Scan for the cell matching the given text and deliver its [x, y] coordinate at center. 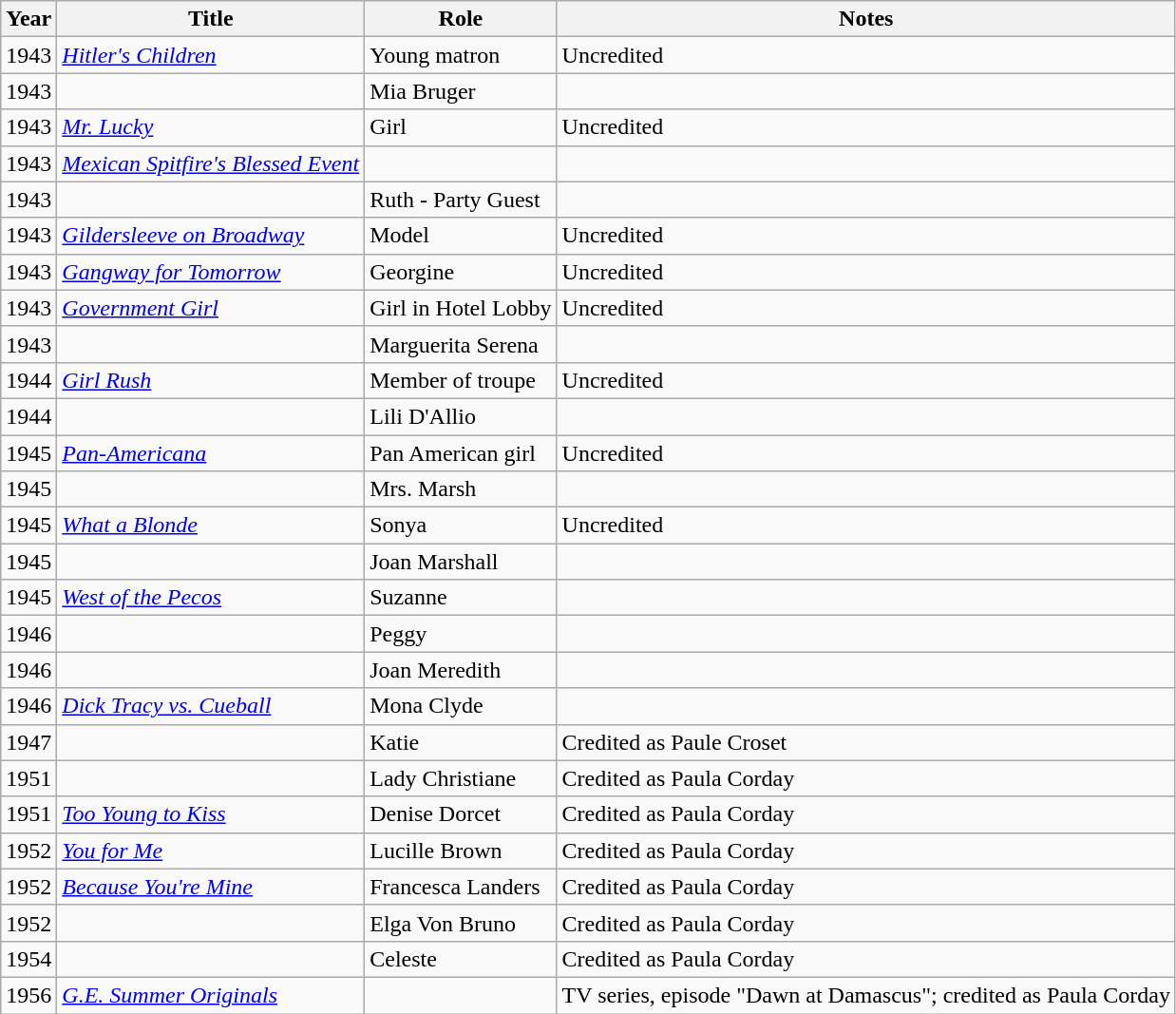
Lucille Brown [461, 851]
Dick Tracy vs. Cueball [211, 706]
Government Girl [211, 308]
Elga Von Bruno [461, 923]
You for Me [211, 851]
Hitler's Children [211, 55]
Title [211, 19]
Joan Meredith [461, 670]
Gangway for Tomorrow [211, 272]
Girl Rush [211, 380]
Girl in Hotel Lobby [461, 308]
1947 [28, 742]
Pan-Americana [211, 453]
What a Blonde [211, 526]
Mr. Lucky [211, 127]
Celeste [461, 959]
Peggy [461, 634]
West of the Pecos [211, 598]
Francesca Landers [461, 887]
Credited as Paule Croset [866, 742]
1954 [28, 959]
Pan American girl [461, 453]
1956 [28, 995]
Gildersleeve on Broadway [211, 236]
Marguerita Serena [461, 344]
Georgine [461, 272]
Lili D'Allio [461, 416]
Denise Dorcet [461, 814]
Mrs. Marsh [461, 489]
Katie [461, 742]
TV series, episode "Dawn at Damascus"; credited as Paula Corday [866, 995]
Notes [866, 19]
Role [461, 19]
Because You're Mine [211, 887]
Year [28, 19]
Young matron [461, 55]
Sonya [461, 526]
Ruth - Party Guest [461, 200]
Member of troupe [461, 380]
Mona Clyde [461, 706]
Model [461, 236]
Mia Bruger [461, 91]
Girl [461, 127]
Too Young to Kiss [211, 814]
Lady Christiane [461, 778]
Mexican Spitfire's Blessed Event [211, 163]
G.E. Summer Originals [211, 995]
Suzanne [461, 598]
Joan Marshall [461, 562]
